Capture the cell that displays the provided text and extract its (x, y) central coordinate. 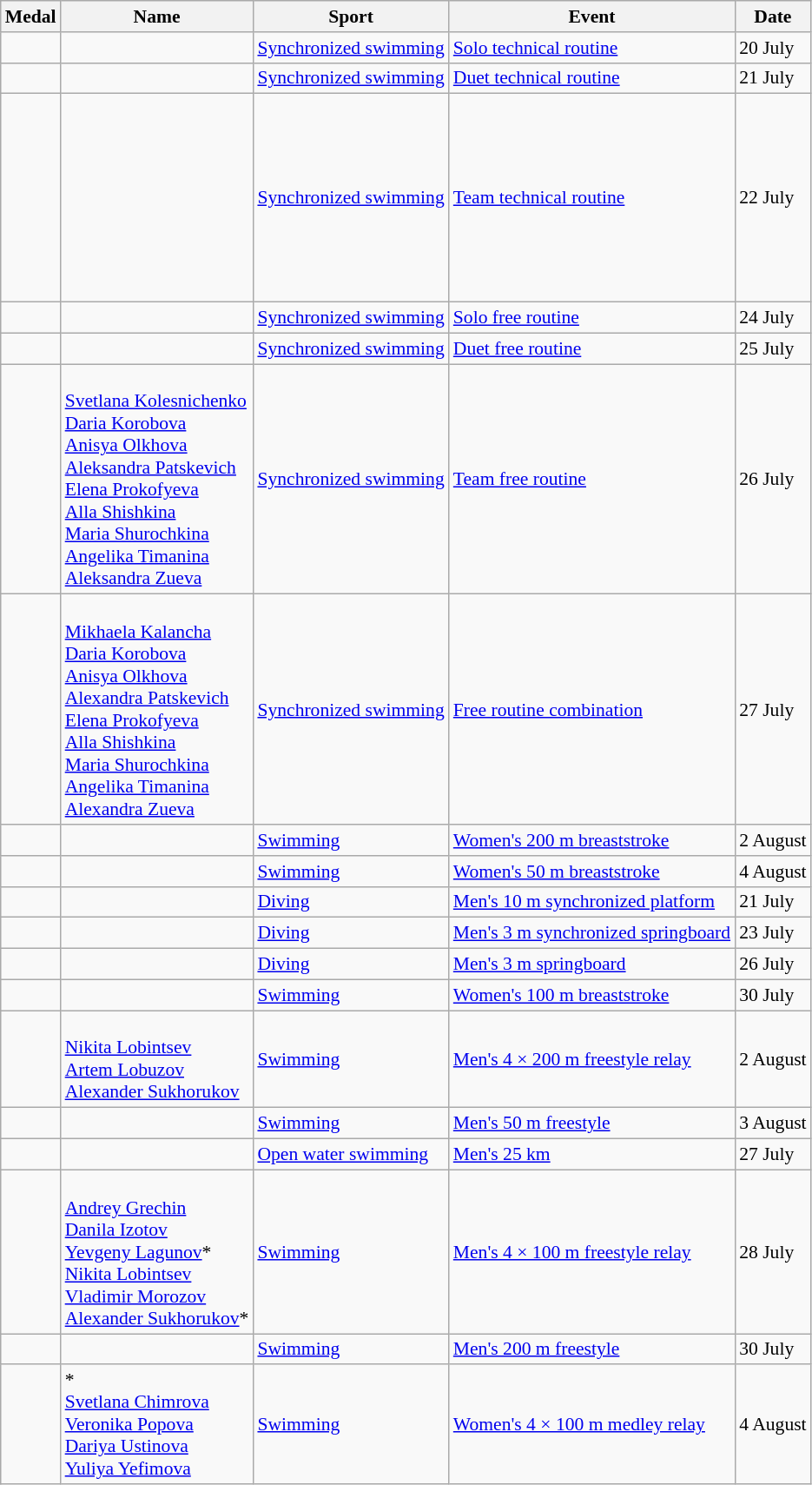
Free routine combination (592, 709)
Date (773, 17)
Mikhaela KalanchaDaria KorobovaAnisya OlkhovaAlexandra PatskevichElena ProkofyevaAlla ShishkinaMaria ShurochkinaAngelika TimaninaAlexandra Zueva (157, 709)
28 July (773, 1251)
24 July (773, 318)
Medal (31, 17)
Event (592, 17)
Open water swimming (351, 1155)
Women's 50 m breaststroke (592, 872)
Men's 200 m freestyle (592, 1349)
*Svetlana ChimrovaVeronika PopovaDariya UstinovaYuliya Yefimova (157, 1425)
Men's 3 m synchronized springboard (592, 933)
Solo technical routine (592, 48)
Andrey GrechinDanila IzotovYevgeny Lagunov*Nikita LobintsevVladimir MorozovAlexander Sukhorukov* (157, 1251)
Men's 4 × 100 m freestyle relay (592, 1251)
Name (157, 17)
Men's 10 m synchronized platform (592, 902)
Sport (351, 17)
Duet technical routine (592, 78)
20 July (773, 48)
3 August (773, 1124)
Men's 4 × 200 m freestyle relay (592, 1059)
Women's 200 m breaststroke (592, 840)
Team technical routine (592, 198)
Team free routine (592, 480)
Women's 100 m breaststroke (592, 995)
Solo free routine (592, 318)
Women's 4 × 100 m medley relay (592, 1425)
Men's 3 m springboard (592, 965)
Nikita LobintsevArtem LobuzovAlexander Sukhorukov (157, 1059)
Men's 25 km (592, 1155)
Duet free routine (592, 348)
23 July (773, 933)
25 July (773, 348)
Men's 50 m freestyle (592, 1124)
22 July (773, 198)
